Determine the (X, Y) coordinate at the center of the cell enclosing the given text.  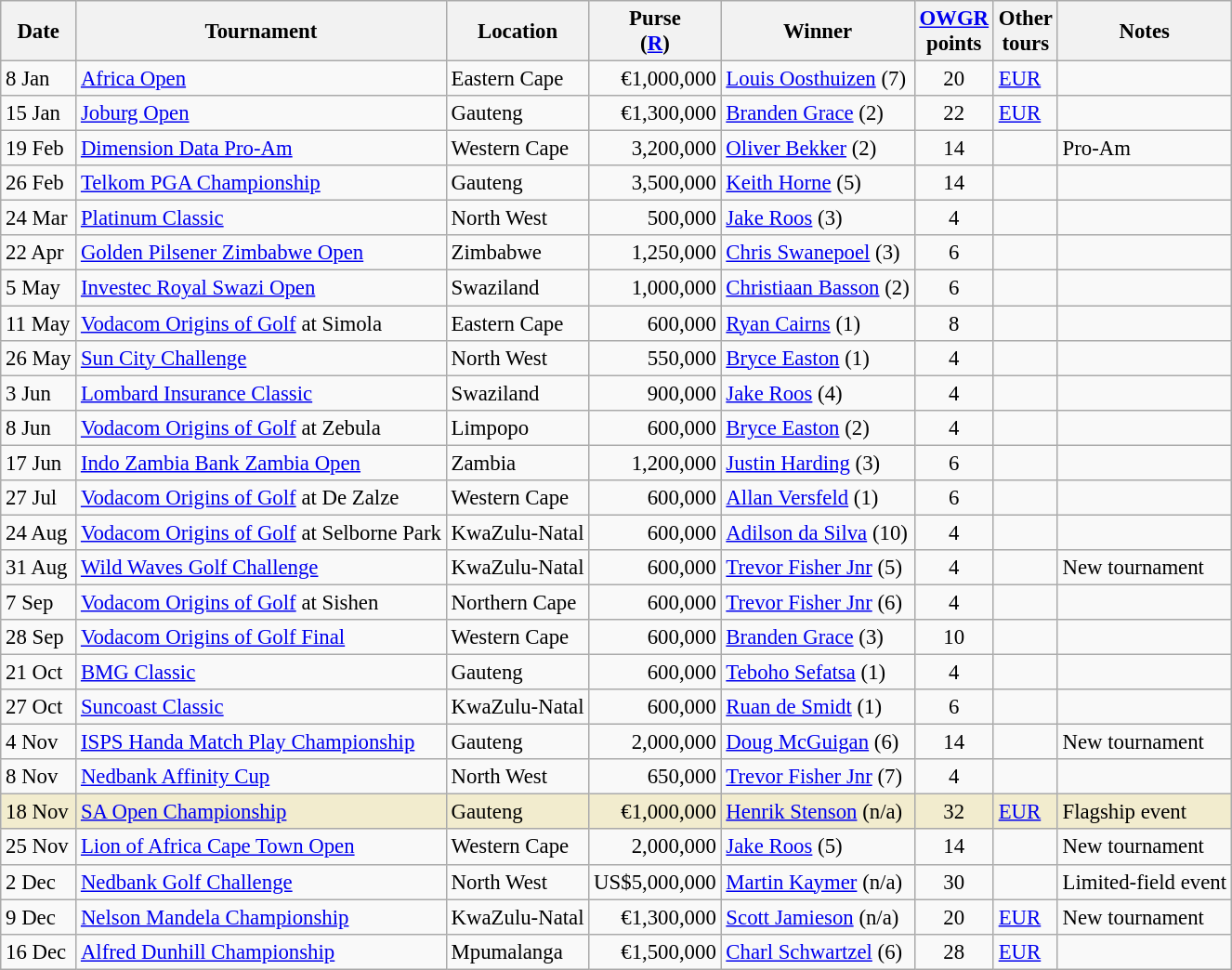
21 Oct (39, 673)
28 (953, 951)
Wild Waves Golf Challenge (262, 568)
1,250,000 (655, 254)
5 May (39, 288)
Christiaan Basson (2) (818, 288)
Keith Horne (5) (818, 183)
Suncoast Classic (262, 707)
Allan Versfeld (1) (818, 498)
Dimension Data Pro-Am (262, 149)
Vodacom Origins of Golf at Simola (262, 323)
Doug McGuigan (6) (818, 742)
Vodacom Origins of Golf at De Zalze (262, 498)
8 Jan (39, 79)
7 Sep (39, 602)
3 Jun (39, 393)
Nedbank Affinity Cup (262, 777)
16 Dec (39, 951)
Platinum Classic (262, 218)
Zimbabwe (518, 254)
22 Apr (39, 254)
9 Dec (39, 917)
Pro-Am (1145, 149)
Jake Roos (5) (818, 847)
Joburg Open (262, 113)
2 Dec (39, 882)
Louis Oosthuizen (7) (818, 79)
Mpumalanga (518, 951)
18 Nov (39, 812)
Jake Roos (3) (818, 218)
Sun City Challenge (262, 358)
Tournament (262, 32)
24 Aug (39, 532)
22 (953, 113)
Bryce Easton (2) (818, 427)
Branden Grace (2) (818, 113)
11 May (39, 323)
24 Mar (39, 218)
27 Oct (39, 707)
Alfred Dunhill Championship (262, 951)
Bryce Easton (1) (818, 358)
Ruan de Smidt (1) (818, 707)
500,000 (655, 218)
Oliver Bekker (2) (818, 149)
26 Feb (39, 183)
8 Jun (39, 427)
Jake Roos (4) (818, 393)
Indo Zambia Bank Zambia Open (262, 463)
OWGRpoints (953, 32)
Vodacom Origins of Golf at Zebula (262, 427)
Chris Swanepoel (3) (818, 254)
Flagship event (1145, 812)
4 Nov (39, 742)
Adilson da Silva (10) (818, 532)
Ryan Cairns (1) (818, 323)
28 Sep (39, 637)
550,000 (655, 358)
BMG Classic (262, 673)
Vodacom Origins of Golf at Selborne Park (262, 532)
27 Jul (39, 498)
Winner (818, 32)
Scott Jamieson (n/a) (818, 917)
Zambia (518, 463)
Limited-field event (1145, 882)
Othertours (1026, 32)
10 (953, 637)
Trevor Fisher Jnr (6) (818, 602)
650,000 (655, 777)
Nelson Mandela Championship (262, 917)
Africa Open (262, 79)
Date (39, 32)
17 Jun (39, 463)
Lombard Insurance Classic (262, 393)
Branden Grace (3) (818, 637)
3,200,000 (655, 149)
32 (953, 812)
Justin Harding (3) (818, 463)
Limpopo (518, 427)
26 May (39, 358)
Purse(R) (655, 32)
Location (518, 32)
Telkom PGA Championship (262, 183)
Investec Royal Swazi Open (262, 288)
Henrik Stenson (n/a) (818, 812)
US$5,000,000 (655, 882)
19 Feb (39, 149)
SA Open Championship (262, 812)
Notes (1145, 32)
Charl Schwartzel (6) (818, 951)
1,000,000 (655, 288)
Lion of Africa Cape Town Open (262, 847)
Teboho Sefatsa (1) (818, 673)
Trevor Fisher Jnr (5) (818, 568)
3,500,000 (655, 183)
Nedbank Golf Challenge (262, 882)
Vodacom Origins of Golf Final (262, 637)
1,200,000 (655, 463)
8 (953, 323)
Trevor Fisher Jnr (7) (818, 777)
900,000 (655, 393)
31 Aug (39, 568)
8 Nov (39, 777)
Vodacom Origins of Golf at Sishen (262, 602)
30 (953, 882)
25 Nov (39, 847)
15 Jan (39, 113)
Northern Cape (518, 602)
€1,500,000 (655, 951)
Martin Kaymer (n/a) (818, 882)
Golden Pilsener Zimbabwe Open (262, 254)
ISPS Handa Match Play Championship (262, 742)
